Detect which cell encompasses the target text, then output its [X, Y] center coordinate. 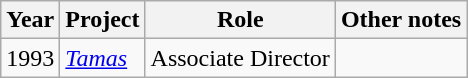
Tamas [102, 58]
Project [102, 20]
Role [240, 20]
Year [30, 20]
Other notes [400, 20]
1993 [30, 58]
Associate Director [240, 58]
